Locate the cell with the specified text and output its (x, y) center coordinate. 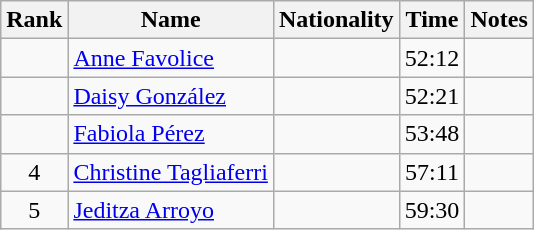
5 (34, 210)
53:48 (432, 134)
Notes (499, 20)
Name (171, 20)
Anne Favolice (171, 58)
59:30 (432, 210)
Jeditza Arroyo (171, 210)
Fabiola Pérez (171, 134)
57:11 (432, 172)
Christine Tagliaferri (171, 172)
52:12 (432, 58)
Time (432, 20)
52:21 (432, 96)
Rank (34, 20)
Nationality (336, 20)
Daisy González (171, 96)
4 (34, 172)
